Capture the cell that displays the provided text and extract its (X, Y) central coordinate. 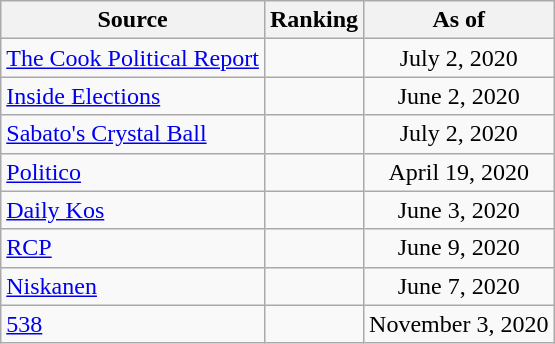
538 (133, 324)
Ranking (314, 20)
Politico (133, 172)
Sabato's Crystal Ball (133, 134)
Inside Elections (133, 96)
November 3, 2020 (459, 324)
Daily Kos (133, 210)
June 7, 2020 (459, 286)
The Cook Political Report (133, 58)
Niskanen (133, 286)
Source (133, 20)
As of (459, 20)
June 2, 2020 (459, 96)
June 9, 2020 (459, 248)
April 19, 2020 (459, 172)
June 3, 2020 (459, 210)
RCP (133, 248)
